Identify which cell holds the provided text, then report its [x, y] central coordinate. 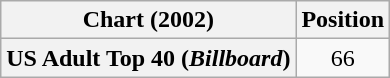
Chart (2002) [148, 20]
66 [343, 58]
Position [343, 20]
US Adult Top 40 (Billboard) [148, 58]
